Provide the [X, Y] coordinate of the cell's center where the given text is located.  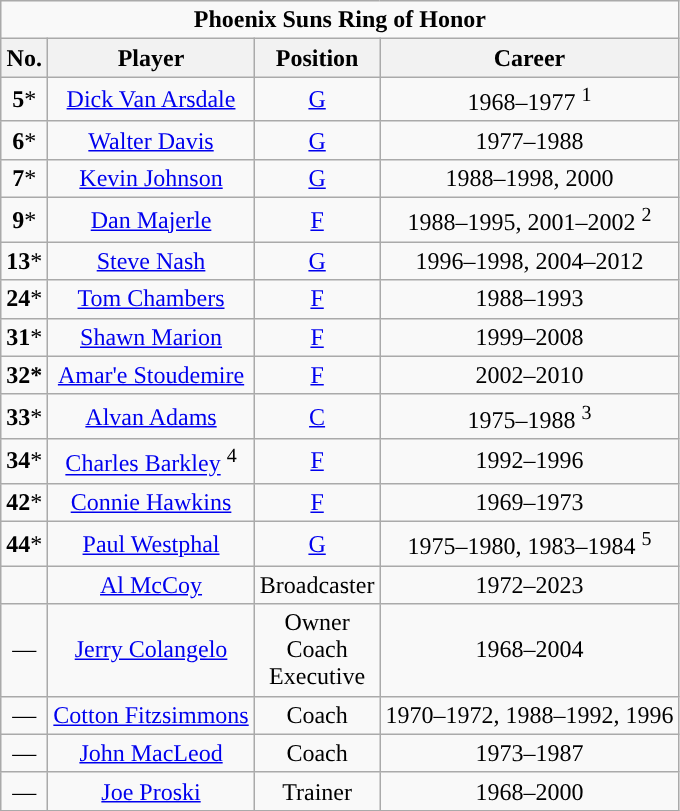
Broadcaster [317, 585]
1968–2000 [530, 791]
Connie Hawkins [151, 502]
5* [24, 100]
Walter Davis [151, 140]
Steve Nash [151, 261]
Career [530, 58]
24* [24, 299]
Al McCoy [151, 585]
1992–1996 [530, 462]
Phoenix Suns Ring of Honor [340, 20]
Cotton Fitzsimmons [151, 715]
1969–1973 [530, 502]
1977–1988 [530, 140]
1999–2008 [530, 337]
1975–1980, 1983–1984 5 [530, 544]
Player [151, 58]
44* [24, 544]
Jerry Colangelo [151, 650]
1972–2023 [530, 585]
1975–1988 3 [530, 416]
9* [24, 220]
32* [24, 375]
Charles Barkley 4 [151, 462]
Paul Westphal [151, 544]
Joe Proski [151, 791]
1970–1972, 1988–1992, 1996 [530, 715]
John MacLeod [151, 753]
C [317, 416]
13* [24, 261]
Alvan Adams [151, 416]
No. [24, 58]
Trainer [317, 791]
1968–1977 1 [530, 100]
Shawn Marion [151, 337]
Kevin Johnson [151, 178]
Dan Majerle [151, 220]
Position [317, 58]
34* [24, 462]
OwnerCoachExecutive [317, 650]
7* [24, 178]
6* [24, 140]
1988–1998, 2000 [530, 178]
Dick Van Arsdale [151, 100]
Tom Chambers [151, 299]
1988–1993 [530, 299]
2002–2010 [530, 375]
1988–1995, 2001–2002 2 [530, 220]
42* [24, 502]
Amar'e Stoudemire [151, 375]
1968–2004 [530, 650]
1996–1998, 2004–2012 [530, 261]
33* [24, 416]
1973–1987 [530, 753]
31* [24, 337]
